Pinpoint the cell where the given text exists, returning its [X, Y] midpoint coordinate. 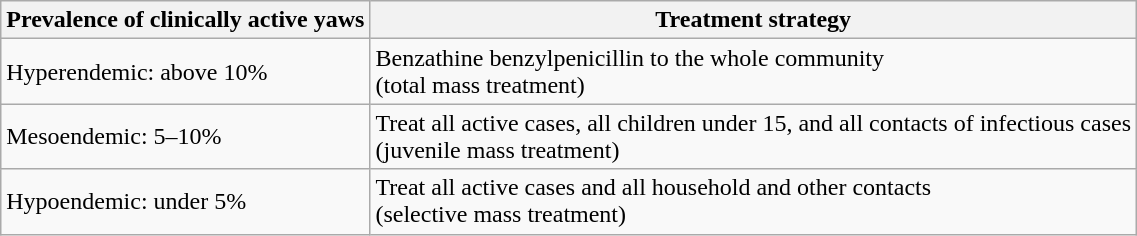
Prevalence of clinically active yaws [186, 20]
Benzathine benzylpenicillin to the whole community(total mass treatment) [754, 72]
Treat all active cases, all children under 15, and all contacts of infectious cases(juvenile mass treatment) [754, 136]
Mesoendemic: 5–10% [186, 136]
Hyperendemic: above 10% [186, 72]
Hypoendemic: under 5% [186, 202]
Treatment strategy [754, 20]
Treat all active cases and all household and other contacts(selective mass treatment) [754, 202]
